Capture the cell that displays the provided text and extract its [x, y] central coordinate. 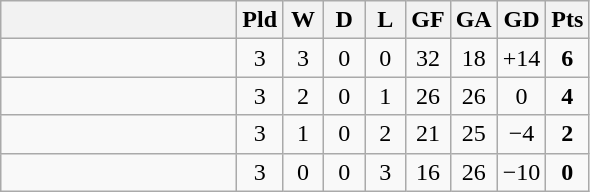
GD [522, 20]
16 [428, 172]
W [304, 20]
−4 [522, 134]
4 [568, 96]
D [344, 20]
GF [428, 20]
GA [474, 20]
−10 [522, 172]
Pts [568, 20]
21 [428, 134]
+14 [522, 58]
32 [428, 58]
Pld [260, 20]
18 [474, 58]
6 [568, 58]
L [386, 20]
25 [474, 134]
